Pinpoint the cell where the given text exists, returning its (X, Y) midpoint coordinate. 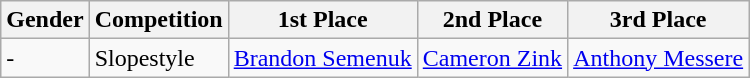
Gender (45, 20)
Competition (158, 20)
3rd Place (658, 20)
2nd Place (492, 20)
Anthony Messere (658, 58)
1st Place (322, 20)
- (45, 58)
Slopestyle (158, 58)
Brandon Semenuk (322, 58)
Cameron Zink (492, 58)
